Output the (x, y) coordinate of the center of the cell containing the given text.  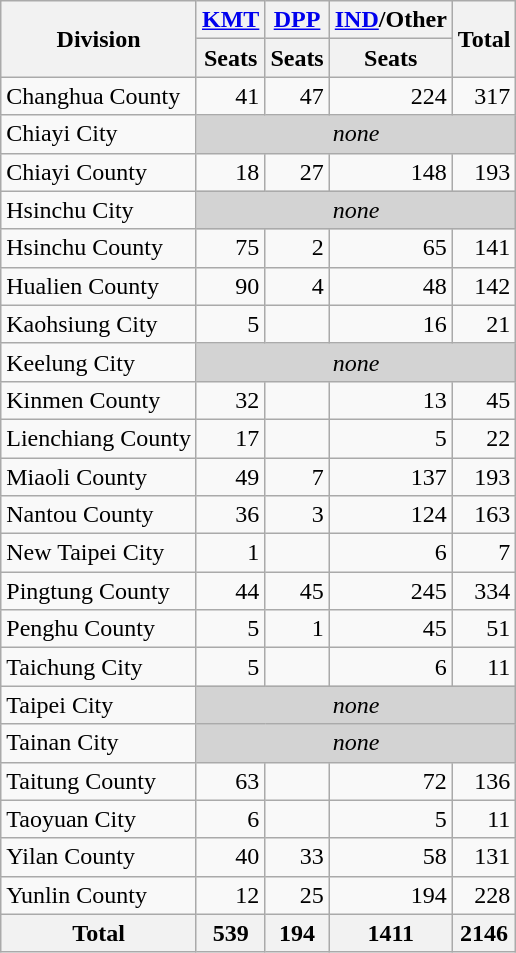
Chiayi City (99, 134)
136 (484, 781)
32 (230, 400)
Kaohsiung City (99, 324)
Yilan County (99, 857)
Miaoli County (99, 477)
33 (297, 857)
334 (484, 591)
40 (230, 857)
Penghu County (99, 629)
Keelung City (99, 362)
539 (230, 933)
Nantou County (99, 515)
124 (390, 515)
Lienchiang County (99, 438)
163 (484, 515)
317 (484, 96)
Tainan City (99, 743)
75 (230, 248)
2 (297, 248)
Hsinchu City (99, 210)
148 (390, 172)
224 (390, 96)
41 (230, 96)
58 (390, 857)
Division (99, 39)
17 (230, 438)
New Taipei City (99, 553)
Hualien County (99, 286)
49 (230, 477)
Taipei City (99, 705)
Taichung City (99, 667)
72 (390, 781)
27 (297, 172)
Yunlin County (99, 895)
Pingtung County (99, 591)
Taitung County (99, 781)
25 (297, 895)
12 (230, 895)
131 (484, 857)
142 (484, 286)
16 (390, 324)
90 (230, 286)
63 (230, 781)
Hsinchu County (99, 248)
44 (230, 591)
47 (297, 96)
4 (297, 286)
65 (390, 248)
141 (484, 248)
DPP (297, 20)
Taoyuan City (99, 819)
48 (390, 286)
51 (484, 629)
228 (484, 895)
21 (484, 324)
137 (390, 477)
3 (297, 515)
2146 (484, 933)
Kinmen County (99, 400)
Chiayi County (99, 172)
1411 (390, 933)
13 (390, 400)
18 (230, 172)
22 (484, 438)
IND/Other (390, 20)
Changhua County (99, 96)
KMT (230, 20)
36 (230, 515)
245 (390, 591)
